Find where the given text appears and provide that cell's center as [X, Y] coordinate. 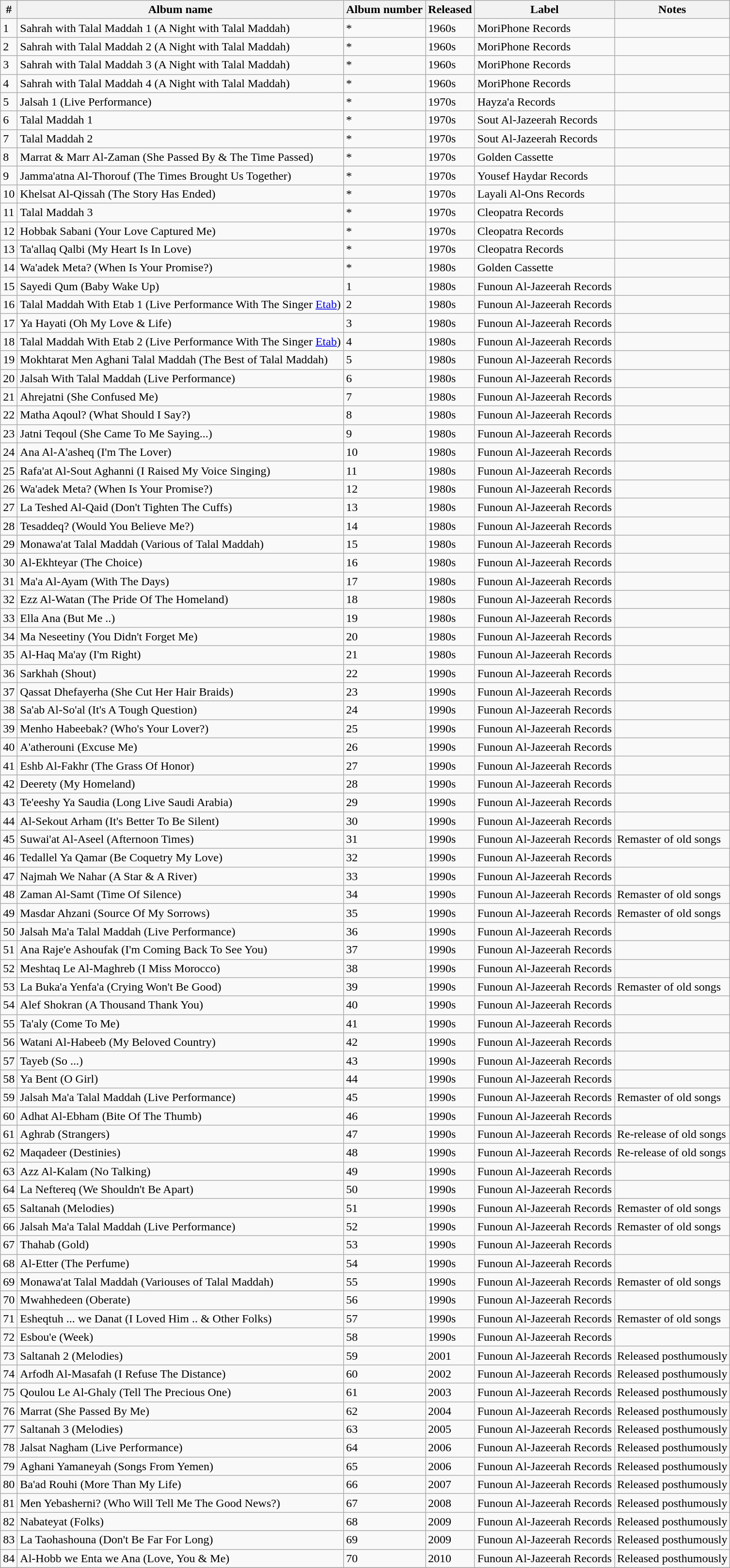
78 [9, 1448]
Sahrah with Talal Maddah 3 (A Night with Talal Maddah) [180, 65]
Alef Shokran (A Thousand Thank You) [180, 1005]
Deerety (My Homeland) [180, 784]
Esbou'e (Week) [180, 1337]
Talal Maddah With Etab 1 (Live Performance With The Singer Etab) [180, 305]
Sahrah with Talal Maddah 4 (A Night with Talal Maddah) [180, 83]
Monawa'at Talal Maddah (Variouses of Talal Maddah) [180, 1282]
Jamma'atna Al-Thorouf (The Times Brought Us Together) [180, 175]
La Buka'a Yenfa'a (Crying Won't Be Good) [180, 987]
Sayedi Qum (Baby Wake Up) [180, 286]
2010 [450, 1558]
A'atherouni (Excuse Me) [180, 747]
Esheqtuh ... we Danat (I Loved Him .. & Other Folks) [180, 1319]
Ella Ana (But Me ..) [180, 618]
La Neftereq (We Shouldn't Be Apart) [180, 1190]
Khelsat Al-Qissah (The Story Has Ended) [180, 194]
Men Yebasherni? (Who Will Tell Me The Good News?) [180, 1503]
Qoulou Le Al-Ghaly (Tell The Precious One) [180, 1392]
Suwai'at Al-Aseel (Afternoon Times) [180, 839]
Zaman Al-Samt (Time Of Silence) [180, 895]
Talal Maddah 1 [180, 120]
79 [9, 1466]
Watani Al-Habeeb (My Beloved Country) [180, 1042]
Ma Neseetiny (You Didn't Forget Me) [180, 637]
Meshtaq Le Al-Maghreb (I Miss Morocco) [180, 968]
Saltanah 2 (Melodies) [180, 1355]
# [9, 10]
Adhat Al-Ebham (Bite Of The Thumb) [180, 1116]
Tesaddeq? (Would You Believe Me?) [180, 526]
72 [9, 1337]
2005 [450, 1429]
Sahrah with Talal Maddah 1 (A Night with Talal Maddah) [180, 28]
77 [9, 1429]
Thahab (Gold) [180, 1245]
Talal Maddah 3 [180, 212]
La Teshed Al-Qaid (Don't Tighten The Cuffs) [180, 507]
71 [9, 1319]
Matha Aqoul? (What Should I Say?) [180, 415]
Hobbak Sabani (Your Love Captured Me) [180, 231]
Ma'a Al-Ayam (With The Days) [180, 581]
Ahrejatni (She Confused Me) [180, 397]
Arfodh Al-Masafah (I Refuse The Distance) [180, 1374]
75 [9, 1392]
Saltanah (Melodies) [180, 1208]
Layali Al-Ons Records [544, 194]
Album number [384, 10]
Ba'ad Rouhi (More Than My Life) [180, 1485]
Mwahhedeen (Oberate) [180, 1300]
Hayza'a Records [544, 102]
La Taohashouna (Don't Be Far For Long) [180, 1540]
73 [9, 1355]
2002 [450, 1374]
Ya Hayati (Oh My Love & Life) [180, 323]
Yousef Haydar Records [544, 175]
81 [9, 1503]
Qassat Dhefayerha (She Cut Her Hair Braids) [180, 692]
Sarkhah (Shout) [180, 673]
Rafa'at Al-Sout Aghanni (I Raised My Voice Singing) [180, 470]
Masdar Ahzani (Source Of My Sorrows) [180, 913]
Al-Ekhteyar (The Choice) [180, 563]
Label [544, 10]
Aghrab (Strangers) [180, 1134]
Talal Maddah With Etab 2 (Live Performance With The Singer Etab) [180, 342]
Tedallel Ya Qamar (Be Coquetry My Love) [180, 858]
Marrat & Marr Al-Zaman (She Passed By & The Time Passed) [180, 157]
Al-Sekout Arham (It's Better To Be Silent) [180, 821]
Marrat (She Passed By Me) [180, 1411]
Mokhtarat Men Aghani Talal Maddah (The Best of Talal Maddah) [180, 360]
Al-Haq Ma'ay (I'm Right) [180, 655]
Al-Hobb we Enta we Ana (Love, You & Me) [180, 1558]
Aghani Yamaneyah (Songs From Yemen) [180, 1466]
Saltanah 3 (Melodies) [180, 1429]
Talal Maddah 2 [180, 139]
Jalsah 1 (Live Performance) [180, 102]
Ya Bent (O Girl) [180, 1079]
2004 [450, 1411]
Sahrah with Talal Maddah 2 (A Night with Talal Maddah) [180, 47]
Jatni Teqoul (She Came To Me Saying...) [180, 434]
Nabateyat (Folks) [180, 1521]
Eshb Al-Fakhr (The Grass Of Honor) [180, 765]
Ta'allaq Qalbi (My Heart Is In Love) [180, 249]
2003 [450, 1392]
Ta'aly (Come To Me) [180, 1024]
Released [450, 10]
76 [9, 1411]
2007 [450, 1485]
Maqadeer (Destinies) [180, 1153]
74 [9, 1374]
Najmah We Nahar (A Star & A River) [180, 876]
2008 [450, 1503]
Monawa'at Talal Maddah (Various of Talal Maddah) [180, 544]
82 [9, 1521]
Ezz Al-Watan (The Pride Of The Homeland) [180, 600]
Ana Raje'e Ashoufak (I'm Coming Back To See You) [180, 950]
Azz Al-Kalam (No Talking) [180, 1171]
Al-Etter (The Perfume) [180, 1263]
Tayeb (So ...) [180, 1060]
Sa'ab Al-So'al (It's A Tough Question) [180, 710]
Jalsat Nagham (Live Performance) [180, 1448]
2001 [450, 1355]
Jalsah With Talal Maddah (Live Performance) [180, 378]
Album name [180, 10]
84 [9, 1558]
Te'eeshy Ya Saudia (Long Live Saudi Arabia) [180, 802]
Ana Al-A'asheq (I'm The Lover) [180, 452]
80 [9, 1485]
83 [9, 1540]
Notes [672, 10]
Menho Habeebak? (Who's Your Lover?) [180, 729]
